Pinpoint the cell where the given text exists, returning its [X, Y] midpoint coordinate. 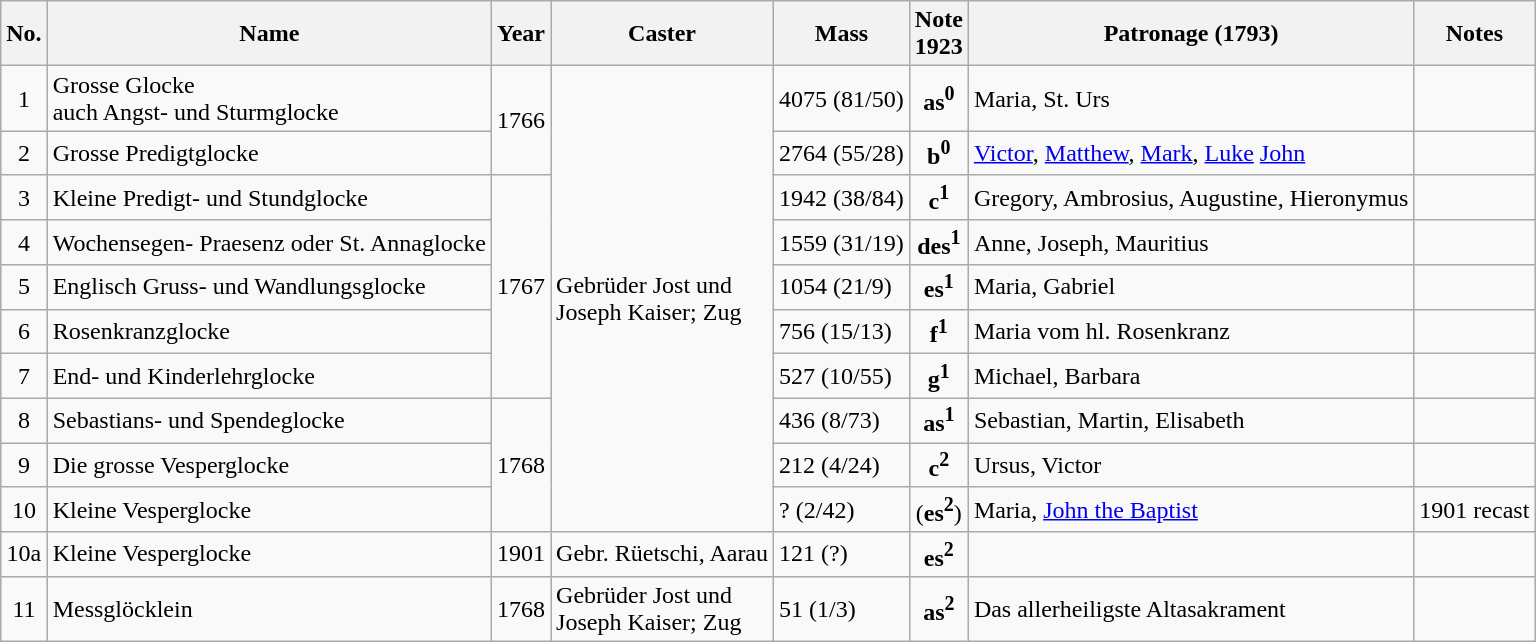
b0 [938, 154]
Gebr. Rüetschi, Aarau [662, 554]
Mass [842, 34]
1767 [520, 286]
Kleine Predigt- und Stundglocke [269, 198]
1942 (38/84) [842, 198]
212 (4/24) [842, 466]
11 [24, 608]
Englisch Gruss- und Wandlungsglocke [269, 288]
Michael, Barbara [1190, 376]
Anne, Joseph, Mauritius [1190, 242]
f1 [938, 332]
Maria, Gabriel [1190, 288]
436 (8/73) [842, 420]
121 (?) [842, 554]
Grosse Predigtglocke [269, 154]
Rosenkranzglocke [269, 332]
1901 [520, 554]
Messglöcklein [269, 608]
Victor, Matthew, Mark, Luke John [1190, 154]
g1 [938, 376]
9 [24, 466]
8 [24, 420]
es2 [938, 554]
4075 (81/50) [842, 98]
51 (1/3) [842, 608]
3 [24, 198]
1766 [520, 121]
10 [24, 510]
Ursus, Victor [1190, 466]
10a [24, 554]
Die grosse Vesperglocke [269, 466]
es1 [938, 288]
des1 [938, 242]
527 (10/55) [842, 376]
4 [24, 242]
(es2) [938, 510]
2764 (55/28) [842, 154]
Maria, St. Urs [1190, 98]
Patronage (1793) [1190, 34]
c1 [938, 198]
1054 (21/9) [842, 288]
Sebastian, Martin, Elisabeth [1190, 420]
Notes [1474, 34]
as1 [938, 420]
1559 (31/19) [842, 242]
5 [24, 288]
Caster [662, 34]
Sebastians- und Spendeglocke [269, 420]
as0 [938, 98]
6 [24, 332]
Maria vom hl. Rosenkranz [1190, 332]
Name [269, 34]
7 [24, 376]
Year [520, 34]
as2 [938, 608]
No. [24, 34]
1901 recast [1474, 510]
? (2/42) [842, 510]
Grosse Glocke auch Angst- und Sturmglocke [269, 98]
End- und Kinderlehrglocke [269, 376]
Wochensegen- Praesenz oder St. Annaglocke [269, 242]
Das allerheiligste Altasakrament [1190, 608]
1 [24, 98]
Note 1923 [938, 34]
2 [24, 154]
Maria, John the Baptist [1190, 510]
Gregory, Ambrosius, Augustine, Hieronymus [1190, 198]
756 (15/13) [842, 332]
c2 [938, 466]
